Provide the [x, y] coordinate of the cell's center where the given text is located.  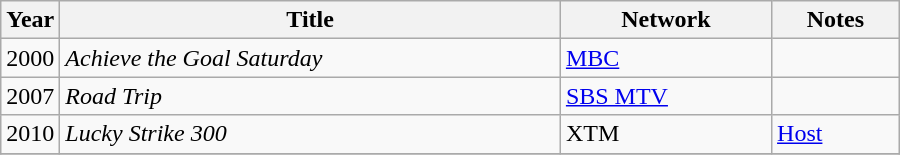
Lucky Strike 300 [310, 134]
XTM [666, 134]
Road Trip [310, 96]
SBS MTV [666, 96]
Network [666, 20]
2007 [30, 96]
2010 [30, 134]
Title [310, 20]
Year [30, 20]
MBC [666, 58]
Notes [836, 20]
2000 [30, 58]
Achieve the Goal Saturday [310, 58]
Host [836, 134]
